From the cell containing the given text, extract its center point as [X, Y] coordinate. 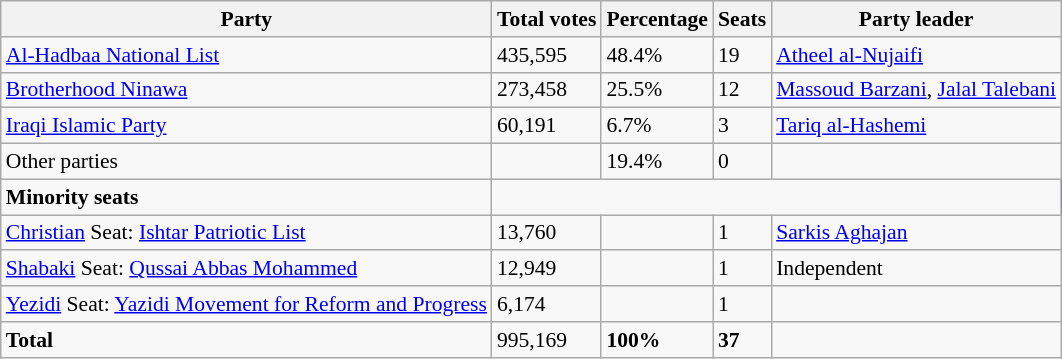
0 [742, 162]
25.5% [657, 90]
Other parties [246, 162]
19.4% [657, 162]
Brotherhood Ninawa [246, 90]
60,191 [546, 126]
Iraqi Islamic Party [246, 126]
Shabaki Seat: Qussai Abbas Mohammed [246, 269]
Tariq al-Hashemi [916, 126]
Percentage [657, 19]
19 [742, 55]
Party [246, 19]
Atheel al-Nujaifi [916, 55]
48.4% [657, 55]
Massoud Barzani, Jalal Talebani [916, 90]
Sarkis Aghajan [916, 233]
6.7% [657, 126]
435,595 [546, 55]
Al-Hadbaa National List [246, 55]
Seats [742, 19]
3 [742, 126]
Party leader [916, 19]
Total votes [546, 19]
995,169 [546, 340]
Christian Seat: Ishtar Patriotic List [246, 233]
37 [742, 340]
6,174 [546, 304]
100% [657, 340]
Total [246, 340]
Yezidi Seat: Yazidi Movement for Reform and Progress [246, 304]
Independent [916, 269]
273,458 [546, 90]
Minority seats [246, 197]
12,949 [546, 269]
12 [742, 90]
13,760 [546, 233]
